Search for the cell housing the specified text and yield its [x, y] center coordinate. 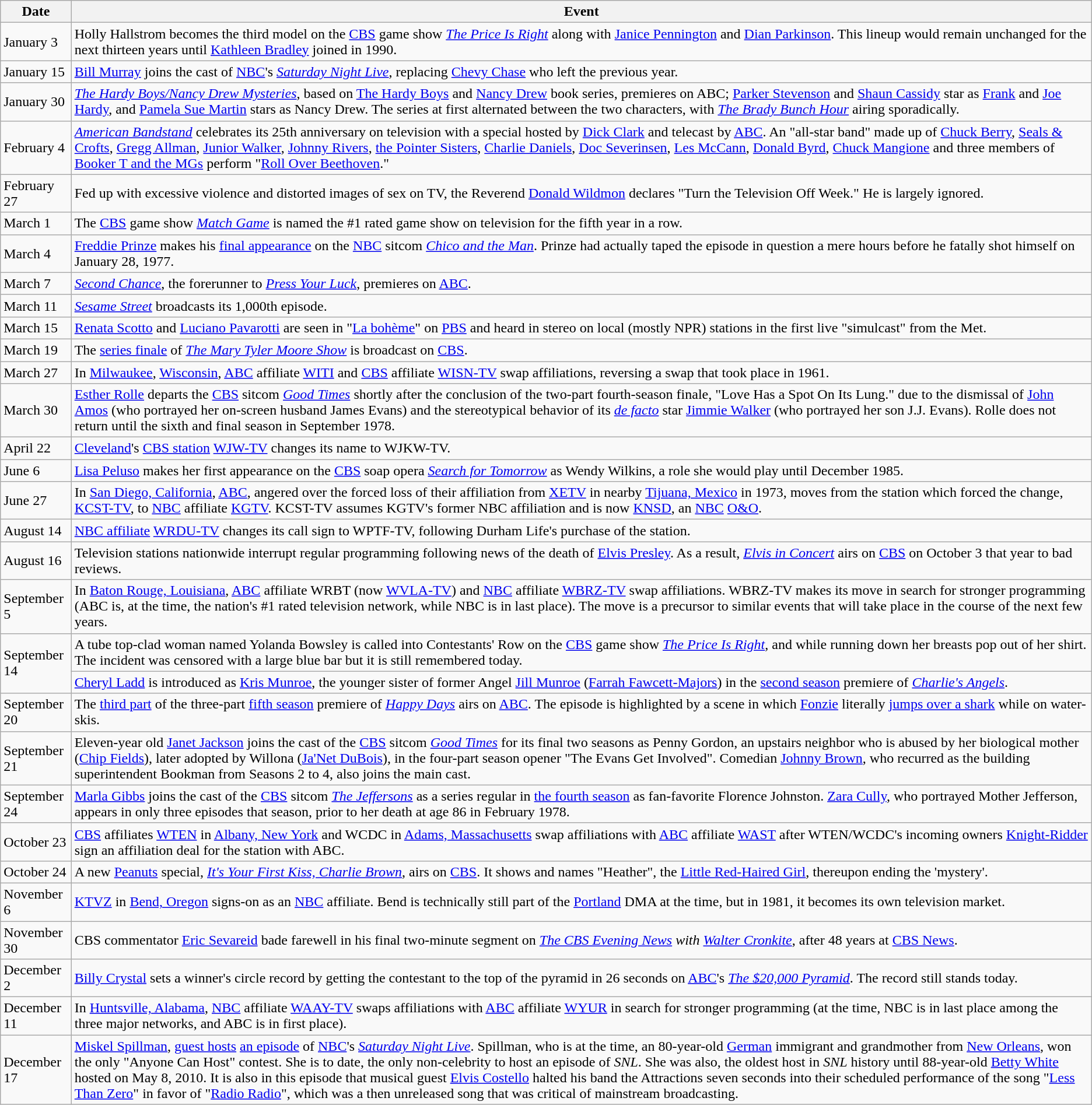
September 24 [36, 804]
January 30 [36, 101]
CBS commentator Eric Sevareid bade farewell in his final two-minute segment on The CBS Evening News with Walter Cronkite, after 48 years at CBS News. [581, 940]
February 4 [36, 148]
November 30 [36, 940]
December 17 [36, 1069]
June 6 [36, 471]
September 5 [36, 606]
September 21 [36, 758]
October 23 [36, 842]
March 7 [36, 283]
Cleveland's CBS station WJW-TV changes its name to WJKW-TV. [581, 448]
April 22 [36, 448]
August 16 [36, 561]
Bill Murray joins the cast of NBC's Saturday Night Live, replacing Chevy Chase who left the previous year. [581, 72]
February 27 [36, 194]
March 11 [36, 306]
December 2 [36, 978]
September 20 [36, 713]
The series finale of The Mary Tyler Moore Show is broadcast on CBS. [581, 350]
March 19 [36, 350]
The CBS game show Match Game is named the #1 rated game show on television for the fifth year in a row. [581, 223]
March 1 [36, 223]
January 15 [36, 72]
March 15 [36, 328]
March 30 [36, 411]
March 4 [36, 253]
Event [581, 12]
November 6 [36, 901]
August 14 [36, 531]
December 11 [36, 1016]
NBC affiliate WRDU-TV changes its call sign to WPTF-TV, following Durham Life's purchase of the station. [581, 531]
March 27 [36, 373]
In Milwaukee, Wisconsin, ABC affiliate WITI and CBS affiliate WISN-TV swap affiliations, reversing a swap that took place in 1961. [581, 373]
Date [36, 12]
Lisa Peluso makes her first appearance on the CBS soap opera Search for Tomorrow as Wendy Wilkins, a role she would play until December 1985. [581, 471]
June 27 [36, 500]
October 24 [36, 872]
January 3 [36, 42]
Second Chance, the forerunner to Press Your Luck, premieres on ABC. [581, 283]
Sesame Street broadcasts its 1,000th episode. [581, 306]
September 14 [36, 664]
